For the text-containing cell, return its midpoint in [X, Y] coordinate format. 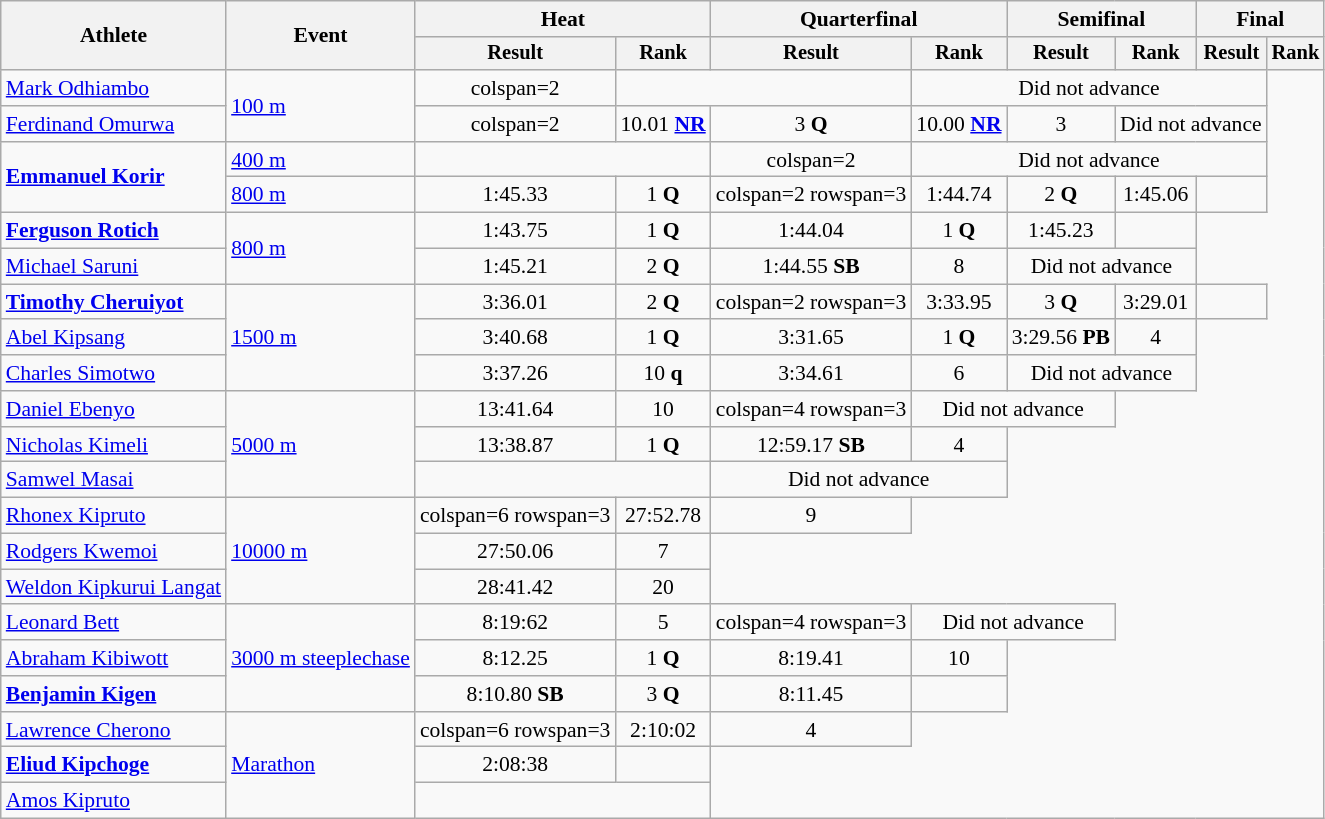
Daniel Ebenyo [114, 409]
12:59.17 SB [812, 445]
Benjamin Kigen [114, 694]
9 [812, 516]
Emmanuel Korir [114, 178]
6 [958, 373]
Marathon [320, 766]
28:41.42 [516, 587]
8:10.80 SB [516, 694]
Charles Simotwo [114, 373]
3:29.56 PB [1061, 338]
Lawrence Cherono [114, 730]
Final [1260, 19]
1:43.75 [516, 231]
Rhonex Kipruto [114, 516]
3:31.65 [812, 338]
Event [320, 36]
1:44.04 [812, 231]
1:45.23 [1061, 231]
3:37.26 [516, 373]
Nicholas Kimeli [114, 445]
Mark Odhiambo [114, 88]
Ferguson Rotich [114, 231]
Amos Kipruto [114, 801]
3:29.01 [1156, 302]
3:34.61 [812, 373]
Weldon Kipkurui Langat [114, 587]
5 [662, 623]
2:10:02 [662, 730]
8 [958, 267]
13:41.64 [516, 409]
400 m [320, 160]
5000 m [320, 444]
3:40.68 [516, 338]
Eliud Kipchoge [114, 765]
27:50.06 [516, 552]
20 [662, 587]
1:45.06 [1156, 195]
1500 m [320, 338]
3:33.95 [958, 302]
Abraham Kibiwott [114, 658]
8:19.41 [812, 658]
Leonard Bett [114, 623]
Samwel Masai [114, 480]
Heat [563, 19]
Abel Kipsang [114, 338]
1:44.74 [958, 195]
Rodgers Kwemoi [114, 552]
Quarterfinal [859, 19]
1:45.21 [516, 267]
2:08:38 [516, 765]
8:12.25 [516, 658]
13:38.87 [516, 445]
7 [662, 552]
10.01 NR [662, 124]
3 [1061, 124]
10000 m [320, 552]
Athlete [114, 36]
8:19:62 [516, 623]
8:11.45 [812, 694]
Timothy Cheruiyot [114, 302]
Michael Saruni [114, 267]
3:36.01 [516, 302]
Ferdinand Omurwa [114, 124]
Semifinal [1102, 19]
3000 m steeplechase [320, 658]
27:52.78 [662, 516]
1:45.33 [516, 195]
10 q [662, 373]
10.00 NR [958, 124]
100 m [320, 106]
1:44.55 SB [812, 267]
